Find where the given text appears and provide that cell's center as [x, y] coordinate. 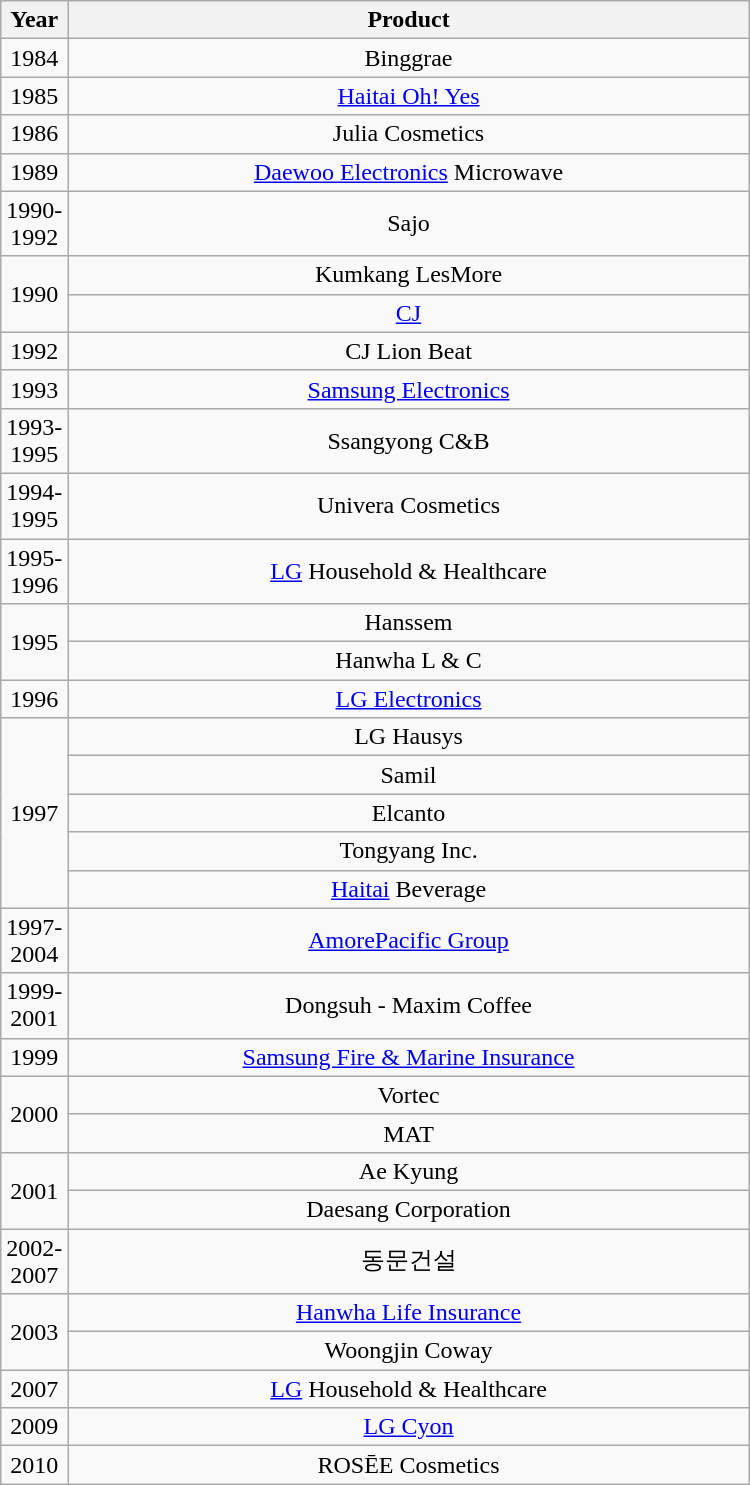
1989 [34, 172]
1999 [34, 1057]
Univera Cosmetics [408, 506]
LG Hausys [408, 737]
2007 [34, 1389]
Samsung Fire & Marine Insurance [408, 1057]
LG Electronics [408, 699]
동문건설 [408, 1260]
2009 [34, 1427]
1993 [34, 389]
Hanssem [408, 623]
MAT [408, 1133]
Daesang Corporation [408, 1209]
Julia Cosmetics [408, 134]
Daewoo Electronics Microwave [408, 172]
1986 [34, 134]
1994-1995 [34, 506]
Ssangyong C&B [408, 440]
1995 [34, 642]
2001 [34, 1190]
Elcanto [408, 813]
1990-1992 [34, 224]
1995-1996 [34, 570]
Haitai Oh! Yes [408, 96]
Dongsuh - Maxim Coffee [408, 1006]
2003 [34, 1332]
1999-2001 [34, 1006]
1990 [34, 294]
1984 [34, 58]
2002-2007 [34, 1260]
ROSĒE Cosmetics [408, 1465]
2000 [34, 1114]
1997-2004 [34, 940]
1993-1995 [34, 440]
2010 [34, 1465]
CJ [408, 313]
Tongyang Inc. [408, 851]
Hanwha L & C [408, 661]
Kumkang LesMore [408, 275]
Sajo [408, 224]
Haitai Beverage [408, 889]
1985 [34, 96]
LG Cyon [408, 1427]
AmorePacific Group [408, 940]
1992 [34, 351]
Ae Kyung [408, 1171]
Woongjin Coway [408, 1351]
Year [34, 20]
CJ Lion Beat [408, 351]
1996 [34, 699]
Hanwha Life Insurance [408, 1313]
1997 [34, 813]
Samil [408, 775]
Binggrae [408, 58]
Product [408, 20]
Vortec [408, 1095]
Samsung Electronics [408, 389]
